For the text-containing cell, return its midpoint in (X, Y) coordinate format. 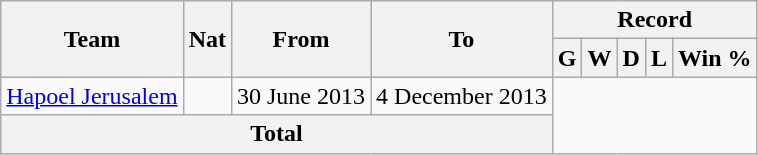
Hapoel Jerusalem (92, 96)
Nat (207, 39)
Team (92, 39)
Record (654, 20)
From (300, 39)
L (658, 58)
30 June 2013 (300, 96)
W (600, 58)
To (462, 39)
D (631, 58)
Total (276, 134)
G (567, 58)
Win % (714, 58)
4 December 2013 (462, 96)
